Find where the given text appears and provide that cell's center as [x, y] coordinate. 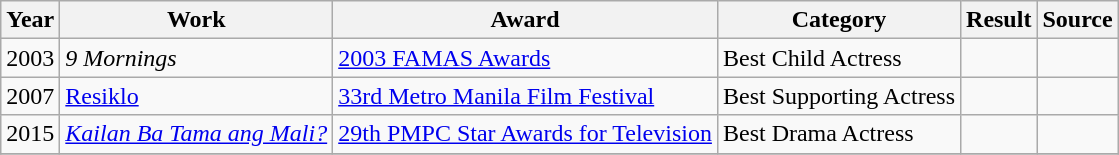
2015 [30, 134]
Best Drama Actress [838, 134]
Best Child Actress [838, 58]
Year [30, 20]
2003 [30, 58]
33rd Metro Manila Film Festival [526, 96]
Resiklo [196, 96]
Best Supporting Actress [838, 96]
9 Mornings [196, 58]
Kailan Ba Tama ang Mali? [196, 134]
29th PMPC Star Awards for Television [526, 134]
Work [196, 20]
2003 FAMAS Awards [526, 58]
Award [526, 20]
Source [1078, 20]
Result [999, 20]
2007 [30, 96]
Category [838, 20]
